Identify which cell holds the provided text, then report its (x, y) central coordinate. 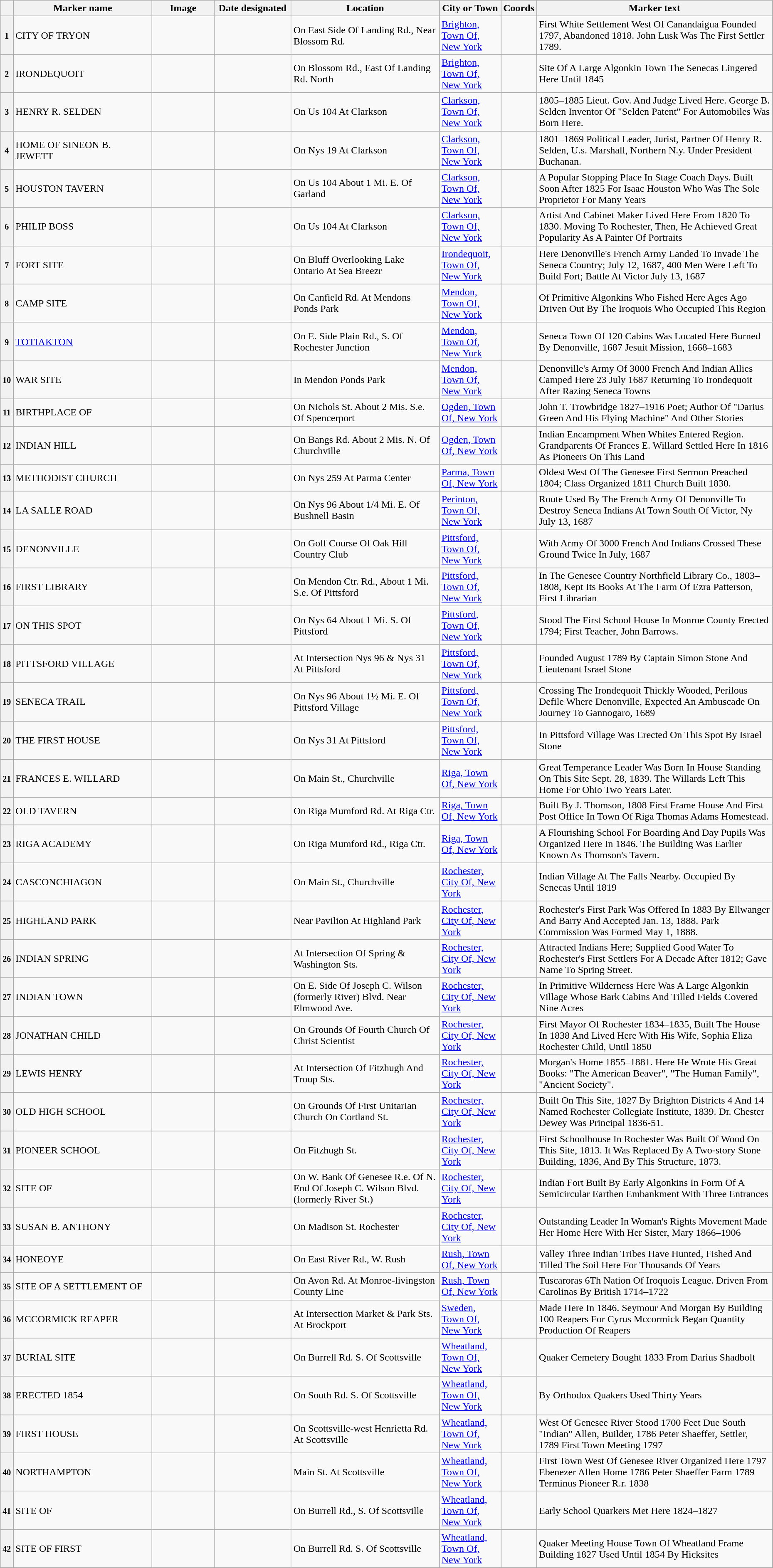
HONEOYE (83, 1259)
Built On This Site, 1827 By Brighton Districts 4 And 14 Named Rochester Collegiate Institute, 1839. Dr. Chester Dewey Was Principal 1836-51. (654, 1112)
Made Here In 1846. Seymour And Morgan By Building 100 Reapers For Cyrus Mccormick Began Quantity Production Of Reapers (654, 1319)
5 (7, 188)
30 (7, 1112)
2 (7, 74)
Early School Quarkers Met Here 1824–1827 (654, 1510)
17 (7, 625)
35 (7, 1287)
On East Side Of Landing Rd., Near Blossom Rd. (365, 35)
3 (7, 112)
42 (7, 1548)
TOTIAKTON (83, 341)
With Army Of 3000 French And Indians Crossed These Ground Twice In July, 1687 (654, 549)
MCCORMICK REAPER (83, 1319)
37 (7, 1357)
1801–1869 Political Leader, Jurist, Partner Of Henry R. Selden, U.s. Marshall, Northern N.y. Under President Buchanan. (654, 150)
Marker name (83, 8)
At Intersection Of Spring & Washington Sts. (365, 958)
On Bangs Rd. About 2 Mis. N. Of Churchville (365, 445)
40 (7, 1472)
On East River Rd., W. Rush (365, 1259)
On South Rd. S. Of Scottsville (365, 1395)
SENECA TRAIL (83, 702)
WAR SITE (83, 380)
9 (7, 341)
First White Settlement West Of Canandaigua Founded 1797, Abandoned 1818. John Lusk Was The First Settler 1789. (654, 35)
Stood The First School House In Monroe County Erected 1794; First Teacher, John Barrows. (654, 625)
24 (7, 882)
On Mendon Ctr. Rd., About 1 Mi. S.e. Of Pittsford (365, 587)
THE FIRST HOUSE (83, 740)
At Intersection Market & Park Sts. At Brockport (365, 1319)
At Intersection Of Fitzhugh And Troup Sts. (365, 1074)
In Mendon Ponds Park (365, 380)
Founded August 1789 By Captain Simon Stone And Lieutenant Israel Stone (654, 664)
INDIAN TOWN (83, 997)
Of Primitive Algonkins Who Fished Here Ages Ago Driven Out By The Iroquois Who Occupied This Region (654, 303)
Morgan's Home 1855–1881. Here He Wrote His Great Books: "The American Beaver", "The Human Family", "Ancient Society". (654, 1074)
On Nys 96 About 1½ Mi. E. Of Pittsford Village (365, 702)
Here Denonville's French Army Landed To Invade The Seneca Country; July 12, 1687, 400 Men Were Left To Build Fort; Battle At Victor July 13, 1687 (654, 265)
Quaker Meeting House Town Of Wheatland Frame Building 1827 Used Until 1854 By Hicksites (654, 1548)
On Madison St. Rochester (365, 1227)
By Orthodox Quakers Used Thirty Years (654, 1395)
On Scottsville-west Henrietta Rd. At Scottsville (365, 1434)
28 (7, 1035)
1805–1885 Lieut. Gov. And Judge Lived Here. George B. Selden Inventor Of "Selden Patent" For Automobiles Was Born Here. (654, 112)
City or Town (470, 8)
Image (183, 8)
OLD HIGH SCHOOL (83, 1112)
FRANCES E. WILLARD (83, 778)
On Nys 64 About 1 Mi. S. Of Pittsford (365, 625)
PIONEER SCHOOL (83, 1150)
Built By J. Thomson, 1808 First Frame House And First Post Office In Town Of Riga Thomas Adams Homestead. (654, 811)
Location (365, 8)
33 (7, 1227)
Date designated (252, 8)
6 (7, 227)
BIRTHPLACE OF (83, 412)
On Nys 96 About 1/4 Mi. E. Of Bushnell Basin (365, 511)
On Golf Course Of Oak Hill Country Club (365, 549)
In Pittsford Village Was Erected On This Spot By Israel Stone (654, 740)
Attracted Indians Here; Supplied Good Water To Rochester's First Settlers For A Decade After 1812; Gave Name To Spring Street. (654, 958)
A Popular Stopping Place In Stage Coach Days. Built Soon After 1825 For Isaac Houston Who Was The Sole Proprietor For Many Years (654, 188)
RIGA ACADEMY (83, 844)
On Nys 19 At Clarkson (365, 150)
FIRST HOUSE (83, 1434)
On W. Bank Of Genesee R.e. Of N. End Of Joseph C. Wilson Blvd. (formerly River St.) (365, 1188)
LA SALLE ROAD (83, 511)
Outstanding Leader In Woman's Rights Movement Made Her Home Here With Her Sister, Mary 1866–1906 (654, 1227)
On Bluff Overlooking Lake Ontario At Sea Breezr (365, 265)
On Avon Rd. At Monroe-livingston County Line (365, 1287)
Denonville's Army Of 3000 French And Indian Allies Camped Here 23 July 1687 Returning To Irondequoit After Razing Seneca Towns (654, 380)
JONATHAN CHILD (83, 1035)
Irondequoit, Town Of, New York (470, 265)
CAMP SITE (83, 303)
PITTSFORD VILLAGE (83, 664)
22 (7, 811)
SITE OF FIRST (83, 1548)
NORTHAMPTON (83, 1472)
Valley Three Indian Tribes Have Hunted, Fished And Tilled The Soil Here For Thousands Of Years (654, 1259)
PHILIP BOSS (83, 227)
METHODIST CHURCH (83, 478)
DENONVILLE (83, 549)
FIRST LIBRARY (83, 587)
SITE OF A SETTLEMENT OF (83, 1287)
On Canfield Rd. At Mendons Ponds Park (365, 303)
First Mayor Of Rochester 1834–1835, Built The House In 1838 And Lived Here With His Wife, Sophia Eliza Rochester Child, Until 1850 (654, 1035)
CITY OF TRYON (83, 35)
21 (7, 778)
On Us 104 About 1 Mi. E. Of Garland (365, 188)
Near Pavilion At Highland Park (365, 920)
34 (7, 1259)
Marker text (654, 8)
In The Genesee Country Northfield Library Co., 1803–1808, Kept Its Books At The Farm Of Ezra Patterson, First Librarian (654, 587)
Route Used By The French Army Of Denonville To Destroy Seneca Indians At Town South Of Victor, Ny July 13, 1687 (654, 511)
1 (7, 35)
15 (7, 549)
8 (7, 303)
On Nys 259 At Parma Center (365, 478)
HIGHLAND PARK (83, 920)
At Intersection Nys 96 & Nys 31 At Pittsford (365, 664)
Indian Fort Built By Early Algonkins In Form Of A Semicircular Earthen Embankment With Three Entrances (654, 1188)
INDIAN HILL (83, 445)
Indian Village At The Falls Nearby. Occupied By Senecas Until 1819 (654, 882)
7 (7, 265)
On E. Side Plain Rd., S. Of Rochester Junction (365, 341)
Perinton, Town Of, New York (470, 511)
18 (7, 664)
Artist And Cabinet Maker Lived Here From 1820 To 1830. Moving To Rochester, Then, He Achieved Great Popularity As A Painter Of Portraits (654, 227)
Site Of A Large Algonkin Town The Senecas Lingered Here Until 1845 (654, 74)
39 (7, 1434)
16 (7, 587)
36 (7, 1319)
On Burrell Rd., S. Of Scottsville (365, 1510)
LEWIS HENRY (83, 1074)
12 (7, 445)
ON THIS SPOT (83, 625)
HOME OF SINEON B. JEWETT (83, 150)
Great Temperance Leader Was Born In House Standing On This Site Sept. 28, 1839. The Willards Left This Home For Ohio Two Years Later. (654, 778)
On Riga Mumford Rd. At Riga Ctr. (365, 811)
32 (7, 1188)
IRONDEQUOIT (83, 74)
On Riga Mumford Rd., Riga Ctr. (365, 844)
23 (7, 844)
CASCONCHIAGON (83, 882)
West Of Genesee River Stood 1700 Feet Due South "Indian" Allen, Builder, 1786 Peter Shaeffer, Settler, 1789 First Town Meeting 1797 (654, 1434)
10 (7, 380)
John T. Trowbridge 1827–1916 Poet; Author Of "Darius Green And His Flying Machine" And Other Stories (654, 412)
4 (7, 150)
On Grounds Of First Unitarian Church On Cortland St. (365, 1112)
On Blossom Rd., East Of Landing Rd. North (365, 74)
First Town West Of Genesee River Organized Here 1797 Ebenezer Allen Home 1786 Peter Shaeffer Farm 1789 Terminus Pioneer R.r. 1838 (654, 1472)
Indian Encampment When Whites Entered Region. Grandparents Of Frances E. Willard Settled Here In 1816 As Pioneers On This Land (654, 445)
FORT SITE (83, 265)
13 (7, 478)
On Nys 31 At Pittsford (365, 740)
31 (7, 1150)
38 (7, 1395)
On E. Side Of Joseph C. Wilson (formerly River) Blvd. Near Elmwood Ave. (365, 997)
HENRY R. SELDEN (83, 112)
On Nichols St. About 2 Mis. S.e. Of Spencerport (365, 412)
14 (7, 511)
29 (7, 1074)
Crossing The Irondequoit Thickly Wooded, Perilous Defile Where Denonville, Expected An Ambuscade On Journey To Gannogaro, 1689 (654, 702)
Quaker Cemetery Bought 1833 From Darius Shadbolt (654, 1357)
HOUSTON TAVERN (83, 188)
25 (7, 920)
Rochester's First Park Was Offered In 1883 By Ellwanger And Barry And Accepted Jan. 13, 1888. Park Commission Was Formed May 1, 1888. (654, 920)
OLD TAVERN (83, 811)
Seneca Town Of 120 Cabins Was Located Here Burned By Denonville, 1687 Jesuit Mission, 1668–1683 (654, 341)
41 (7, 1510)
27 (7, 997)
SUSAN B. ANTHONY (83, 1227)
Parma, Town Of, New York (470, 478)
Oldest West Of The Genesee First Sermon Preached 1804; Class Organized 1811 Church Built 1830. (654, 478)
Sweden, Town Of, New York (470, 1319)
11 (7, 412)
BURIAL SITE (83, 1357)
In Primitive Wilderness Here Was A Large Algonkin Village Whose Bark Cabins And Tilled Fields Covered Nine Acres (654, 997)
Main St. At Scottsville (365, 1472)
On Grounds Of Fourth Church Of Christ Scientist (365, 1035)
ERECTED 1854 (83, 1395)
20 (7, 740)
A Flourishing School For Boarding And Day Pupils Was Organized Here In 1846. The Building Was Earlier Known As Thomson's Tavern. (654, 844)
19 (7, 702)
Coords (519, 8)
26 (7, 958)
Tuscaroras 6Th Nation Of Iroquois League. Driven From Carolinas By British 1714–1722 (654, 1287)
INDIAN SPRING (83, 958)
On Fitzhugh St. (365, 1150)
